Detect which cell encompasses the target text, then output its [x, y] center coordinate. 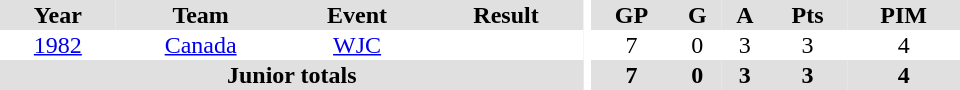
G [698, 15]
Junior totals [292, 75]
PIM [904, 15]
WJC [358, 45]
Team [201, 15]
1982 [58, 45]
GP [631, 15]
Year [58, 15]
Pts [808, 15]
A [745, 15]
Result [506, 15]
Canada [201, 45]
Event [358, 15]
